Provide the [X, Y] coordinate of the cell's center where the given text is located.  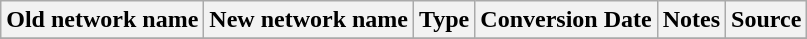
New network name [309, 20]
Type [444, 20]
Source [766, 20]
Old network name [102, 20]
Notes [691, 20]
Conversion Date [566, 20]
